Capture the cell that displays the provided text and extract its [x, y] central coordinate. 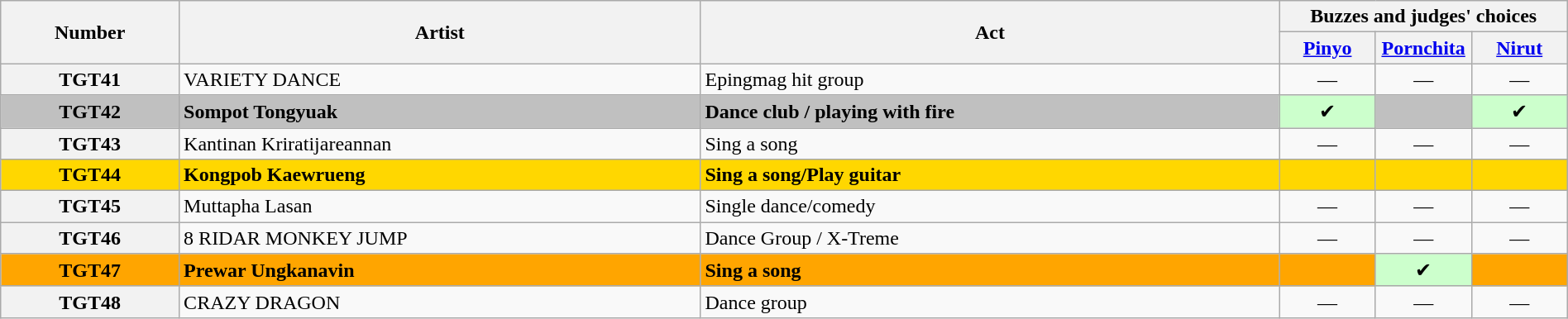
Sing a song/Play guitar [990, 175]
Kantinan Kriratijareannan [440, 143]
Dance Group / X-Treme [990, 238]
Nirut [1519, 48]
TGT45 [90, 207]
TGT41 [90, 79]
CRAZY DRAGON [440, 302]
TGT47 [90, 270]
TGT43 [90, 143]
TGT42 [90, 112]
Buzzes and judges' choices [1423, 17]
VARIETY DANCE [440, 79]
TGT48 [90, 302]
Number [90, 32]
Dance club / playing with fire [990, 112]
Pornchita [1423, 48]
TGT46 [90, 238]
Kongpob Kaewrueng [440, 175]
Artist [440, 32]
Pinyo [1327, 48]
Muttapha Lasan [440, 207]
Prewar Ungkanavin [440, 270]
Epingmag hit group [990, 79]
8 RIDAR MONKEY JUMP [440, 238]
Dance group [990, 302]
Sompot Tongyuak [440, 112]
Act [990, 32]
Single dance/comedy [990, 207]
TGT44 [90, 175]
